Output the [x, y] coordinate of the center of the cell containing the given text.  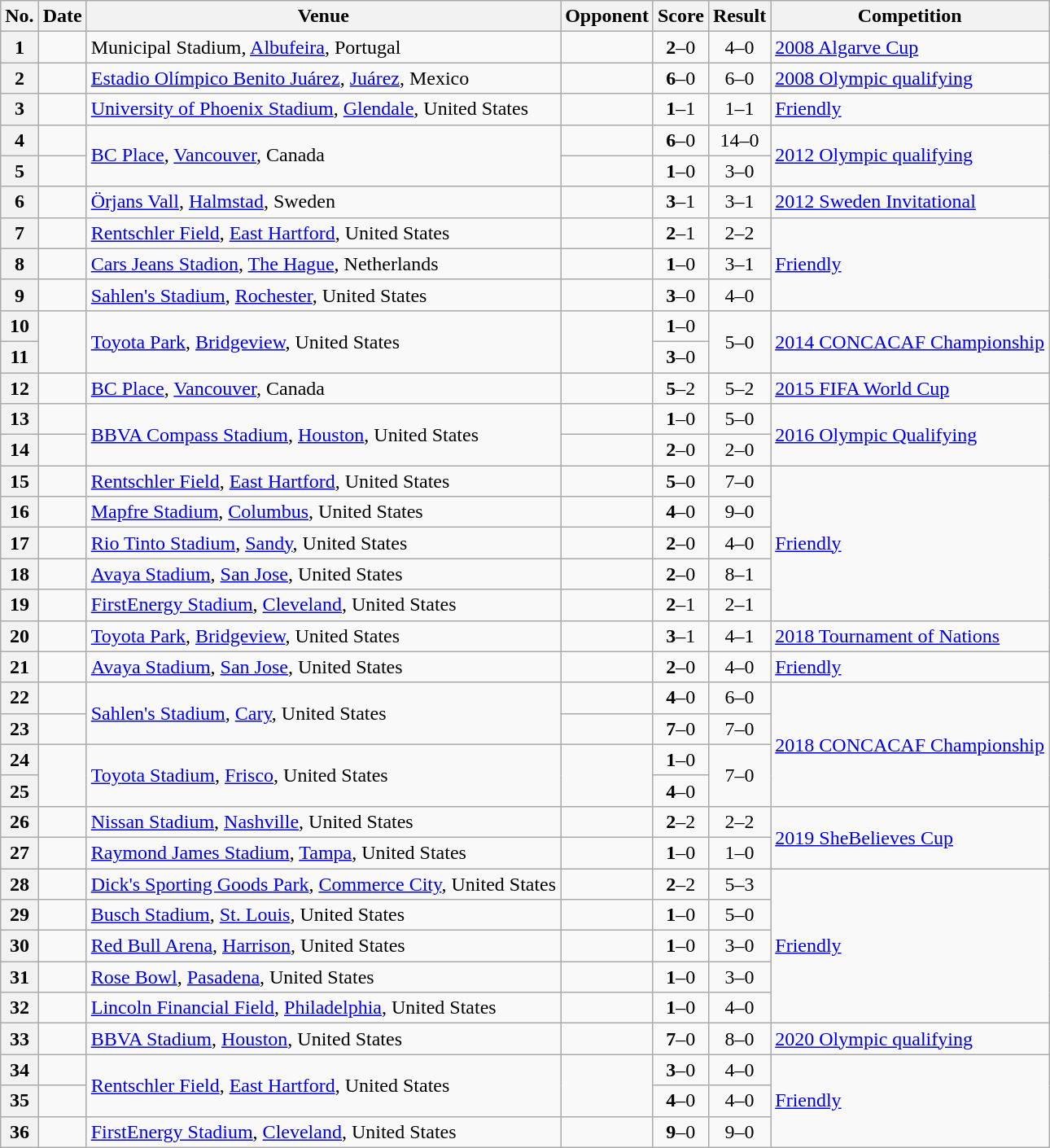
Busch Stadium, St. Louis, United States [323, 915]
Rose Bowl, Pasadena, United States [323, 977]
10 [20, 326]
4–1 [739, 636]
Estadio Olímpico Benito Juárez, Juárez, Mexico [323, 78]
Toyota Stadium, Frisco, United States [323, 775]
35 [20, 1101]
21 [20, 667]
Nissan Stadium, Nashville, United States [323, 822]
5–3 [739, 883]
23 [20, 729]
2014 CONCACAF Championship [910, 341]
Date [62, 16]
Rio Tinto Stadium, Sandy, United States [323, 543]
Red Bull Arena, Harrison, United States [323, 946]
Lincoln Financial Field, Philadelphia, United States [323, 1008]
8 [20, 264]
2019 SheBelieves Cup [910, 837]
2 [20, 78]
8–1 [739, 574]
11 [20, 357]
15 [20, 481]
Score [680, 16]
BBVA Compass Stadium, Houston, United States [323, 435]
2020 Olympic qualifying [910, 1039]
34 [20, 1070]
2016 Olympic Qualifying [910, 435]
Örjans Vall, Halmstad, Sweden [323, 202]
Dick's Sporting Goods Park, Commerce City, United States [323, 883]
Sahlen's Stadium, Rochester, United States [323, 295]
Mapfre Stadium, Columbus, United States [323, 512]
32 [20, 1008]
24 [20, 760]
Competition [910, 16]
20 [20, 636]
Opponent [607, 16]
22 [20, 698]
17 [20, 543]
14–0 [739, 140]
30 [20, 946]
2008 Algarve Cup [910, 47]
Sahlen's Stadium, Cary, United States [323, 713]
16 [20, 512]
8–0 [739, 1039]
13 [20, 419]
26 [20, 822]
Cars Jeans Stadion, The Hague, Netherlands [323, 264]
33 [20, 1039]
BBVA Stadium, Houston, United States [323, 1039]
2008 Olympic qualifying [910, 78]
Raymond James Stadium, Tampa, United States [323, 852]
Municipal Stadium, Albufeira, Portugal [323, 47]
12 [20, 388]
2018 CONCACAF Championship [910, 744]
Venue [323, 16]
2018 Tournament of Nations [910, 636]
5 [20, 171]
2012 Olympic qualifying [910, 156]
1 [20, 47]
27 [20, 852]
18 [20, 574]
9 [20, 295]
2015 FIFA World Cup [910, 388]
2012 Sweden Invitational [910, 202]
No. [20, 16]
University of Phoenix Stadium, Glendale, United States [323, 109]
19 [20, 605]
29 [20, 915]
28 [20, 883]
31 [20, 977]
25 [20, 791]
7 [20, 233]
3 [20, 109]
Result [739, 16]
4 [20, 140]
14 [20, 450]
36 [20, 1132]
6 [20, 202]
